Scan for the cell matching the given text and deliver its (x, y) coordinate at center. 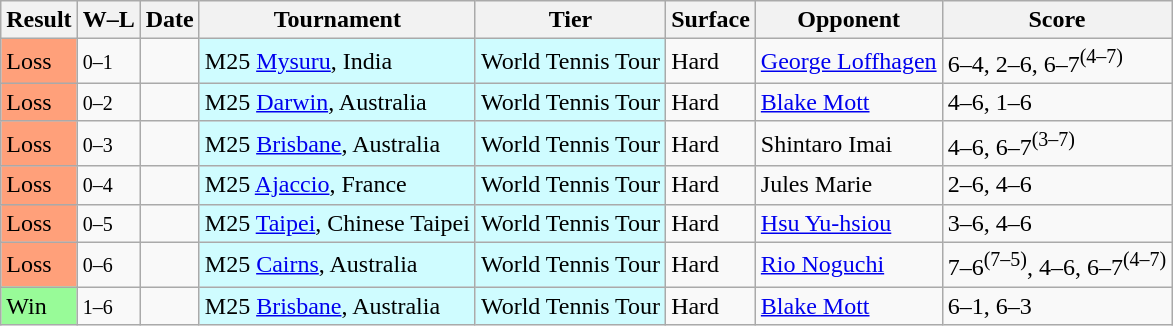
Hsu Yu-hsiou (848, 223)
3–6, 4–6 (1057, 223)
1–6 (108, 306)
7–6(7–5), 4–6, 6–7(4–7) (1057, 264)
M25 Cairns, Australia (337, 264)
4–6, 6–7(3–7) (1057, 144)
2–6, 4–6 (1057, 185)
Win (39, 306)
0–6 (108, 264)
Tier (570, 20)
Rio Noguchi (848, 264)
4–6, 1–6 (1057, 102)
0–3 (108, 144)
Opponent (848, 20)
Result (39, 20)
0–4 (108, 185)
Surface (711, 20)
Shintaro Imai (848, 144)
6–1, 6–3 (1057, 306)
0–5 (108, 223)
Tournament (337, 20)
Score (1057, 20)
George Loffhagen (848, 62)
0–1 (108, 62)
M25 Taipei, Chinese Taipei (337, 223)
M25 Darwin, Australia (337, 102)
M25 Mysuru, India (337, 62)
Jules Marie (848, 185)
0–2 (108, 102)
6–4, 2–6, 6–7(4–7) (1057, 62)
W–L (108, 20)
Date (170, 20)
M25 Ajaccio, France (337, 185)
